Scan for the cell matching the given text and deliver its (X, Y) coordinate at center. 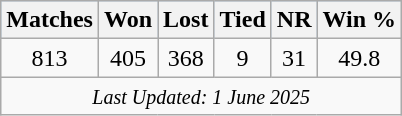
368 (186, 58)
49.8 (360, 58)
405 (128, 58)
Win % (360, 20)
31 (294, 58)
9 (242, 58)
813 (50, 58)
Tied (242, 20)
Last Updated: 1 June 2025 (202, 96)
NR (294, 20)
Matches (50, 20)
Lost (186, 20)
Won (128, 20)
